Extract the [x, y] coordinate from the center of the cell holding the provided text.  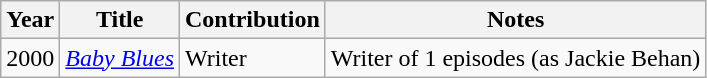
Notes [516, 20]
Writer [253, 58]
Year [30, 20]
Title [120, 20]
2000 [30, 58]
Baby Blues [120, 58]
Writer of 1 episodes (as Jackie Behan) [516, 58]
Contribution [253, 20]
